Provide the [x, y] coordinate of the cell's center where the given text is located.  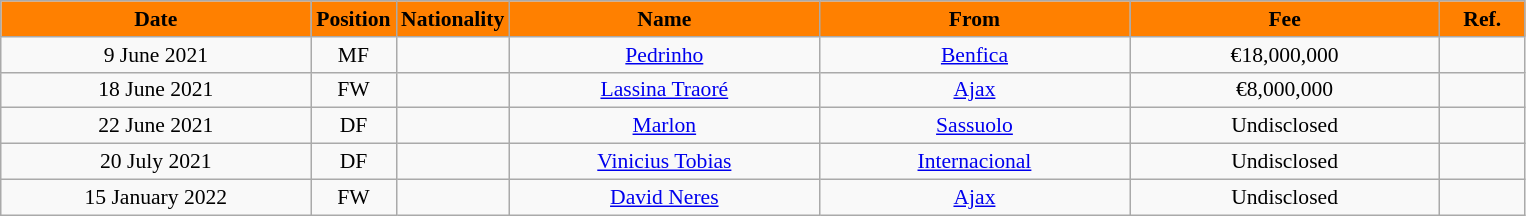
From [974, 19]
Sassuolo [974, 126]
Position [354, 19]
Pedrinho [664, 55]
Fee [1285, 19]
Name [664, 19]
Marlon [664, 126]
MF [354, 55]
Vinicius Tobias [664, 162]
9 June 2021 [156, 55]
22 June 2021 [156, 126]
Date [156, 19]
Lassina Traoré [664, 90]
Ref. [1482, 19]
€18,000,000 [1285, 55]
15 January 2022 [156, 197]
20 July 2021 [156, 162]
€8,000,000 [1285, 90]
Internacional [974, 162]
Benfica [974, 55]
David Neres [664, 197]
Nationality [452, 19]
18 June 2021 [156, 90]
